Capture the cell that displays the provided text and extract its (x, y) central coordinate. 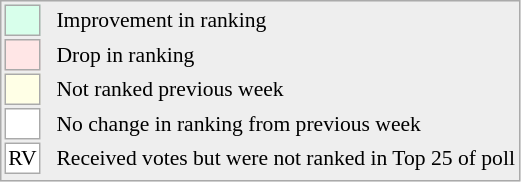
No change in ranking from previous week (286, 124)
RV (22, 158)
Drop in ranking (286, 55)
Received votes but were not ranked in Top 25 of poll (286, 158)
Not ranked previous week (286, 90)
Improvement in ranking (286, 20)
